Find where the given text appears and provide that cell's center as [X, Y] coordinate. 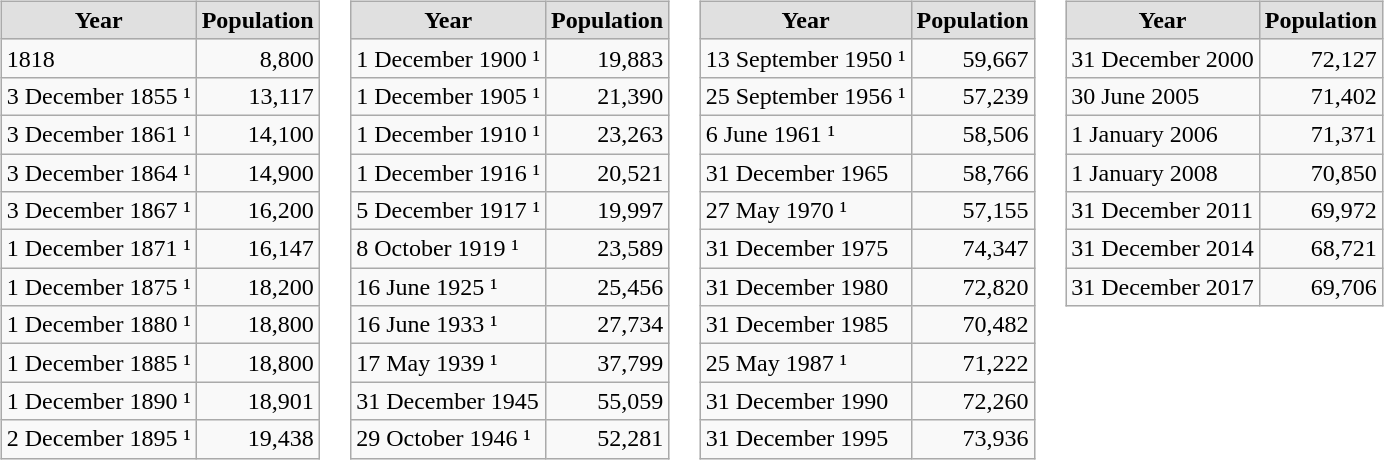
69,972 [1320, 211]
8,800 [258, 58]
21,390 [608, 96]
72,127 [1320, 58]
1 January 2008 [1163, 173]
1 December 1871 ¹ [98, 249]
59,667 [972, 58]
31 December 1985 [806, 325]
1 December 1916 ¹ [448, 173]
68,721 [1320, 249]
37,799 [608, 363]
57,239 [972, 96]
25 September 1956 ¹ [806, 96]
71,371 [1320, 134]
18,901 [258, 401]
71,222 [972, 363]
23,263 [608, 134]
69,706 [1320, 287]
58,766 [972, 173]
1 December 1890 ¹ [98, 401]
70,482 [972, 325]
31 December 1990 [806, 401]
19,438 [258, 439]
14,100 [258, 134]
8 October 1919 ¹ [448, 249]
1 January 2006 [1163, 134]
72,820 [972, 287]
30 June 2005 [1163, 96]
31 December 2017 [1163, 287]
1 December 1900 ¹ [448, 58]
31 December 1945 [448, 401]
1 December 1885 ¹ [98, 363]
2 December 1895 ¹ [98, 439]
6 June 1961 ¹ [806, 134]
31 December 1980 [806, 287]
31 December 1975 [806, 249]
19,883 [608, 58]
1 December 1880 ¹ [98, 325]
23,589 [608, 249]
1 December 1910 ¹ [448, 134]
29 October 1946 ¹ [448, 439]
1818 [98, 58]
19,997 [608, 211]
27 May 1970 ¹ [806, 211]
13,117 [258, 96]
72,260 [972, 401]
1 December 1875 ¹ [98, 287]
13 September 1950 ¹ [806, 58]
31 December 2011 [1163, 211]
25,456 [608, 287]
31 December 1995 [806, 439]
1 December 1905 ¹ [448, 96]
73,936 [972, 439]
16 June 1925 ¹ [448, 287]
5 December 1917 ¹ [448, 211]
58,506 [972, 134]
52,281 [608, 439]
57,155 [972, 211]
31 December 1965 [806, 173]
16 June 1933 ¹ [448, 325]
71,402 [1320, 96]
16,147 [258, 249]
18,200 [258, 287]
55,059 [608, 401]
70,850 [1320, 173]
17 May 1939 ¹ [448, 363]
3 December 1867 ¹ [98, 211]
16,200 [258, 211]
74,347 [972, 249]
31 December 2014 [1163, 249]
14,900 [258, 173]
3 December 1864 ¹ [98, 173]
20,521 [608, 173]
25 May 1987 ¹ [806, 363]
27,734 [608, 325]
3 December 1861 ¹ [98, 134]
31 December 2000 [1163, 58]
3 December 1855 ¹ [98, 96]
